Scan for the cell matching the given text and deliver its [x, y] coordinate at center. 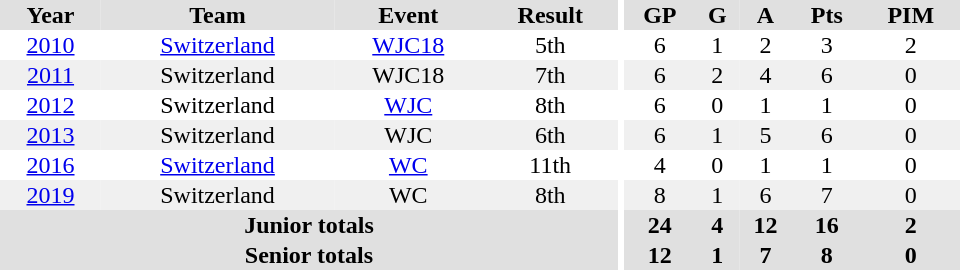
A [766, 15]
Senior totals [309, 255]
G [718, 15]
3 [826, 45]
11th [550, 165]
Pts [826, 15]
24 [660, 225]
Junior totals [309, 225]
2011 [50, 75]
2019 [50, 195]
5 [766, 135]
16 [826, 225]
2010 [50, 45]
Year [50, 15]
5th [550, 45]
2012 [50, 105]
2016 [50, 165]
6th [550, 135]
2013 [50, 135]
Event [408, 15]
GP [660, 15]
Team [218, 15]
7th [550, 75]
PIM [911, 15]
Result [550, 15]
